Search for the cell housing the specified text and yield its (x, y) center coordinate. 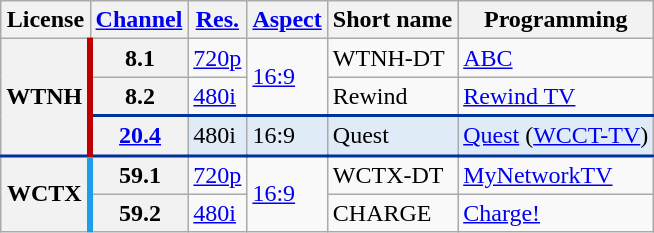
Quest (WCCT-TV) (556, 136)
Charge! (556, 213)
59.2 (139, 213)
Res. (218, 20)
WTNH-DT (392, 58)
Aspect (287, 20)
WCTX (46, 194)
ABC (556, 58)
License (46, 20)
MyNetworkTV (556, 174)
Rewind (392, 96)
Programming (556, 20)
8.1 (139, 58)
Quest (392, 136)
Rewind TV (556, 96)
Channel (139, 20)
WTNH (46, 97)
WCTX-DT (392, 174)
8.2 (139, 96)
CHARGE (392, 213)
20.4 (139, 136)
Short name (392, 20)
59.1 (139, 174)
